Return the (x, y) coordinate for the center point of the cell that contains the specified text.  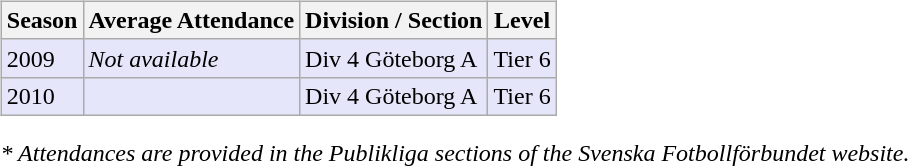
Level (522, 20)
2010 (42, 96)
Season (42, 20)
Not available (192, 58)
2009 (42, 58)
Average Attendance (192, 20)
Division / Section (394, 20)
